Capture the cell that displays the provided text and extract its (X, Y) central coordinate. 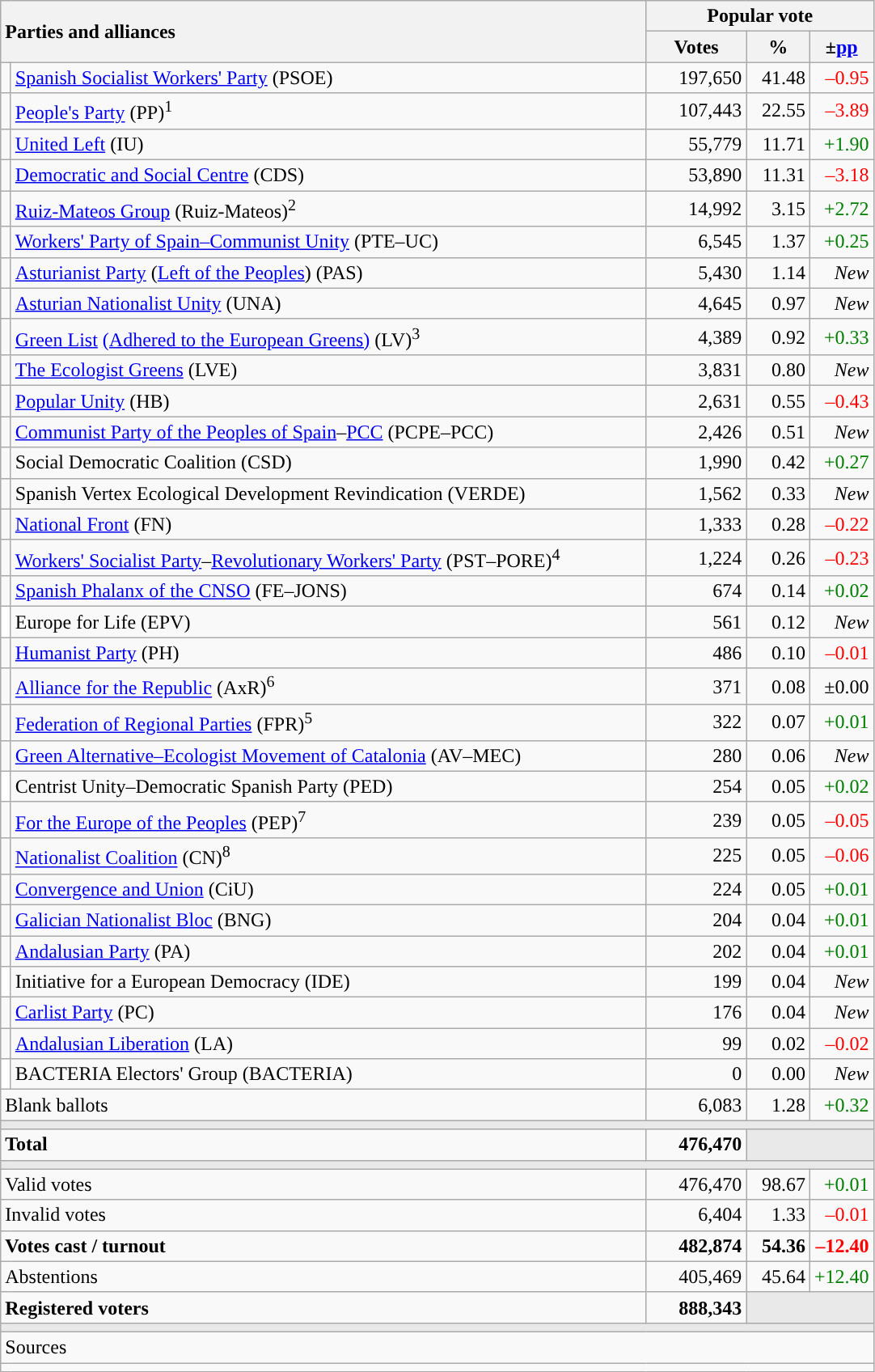
Asturian Nationalist Unity (UNA) (328, 303)
225 (696, 856)
107,443 (696, 112)
0.28 (778, 524)
+2.72 (841, 209)
Total (323, 1145)
–0.95 (841, 78)
–0.02 (841, 1044)
322 (696, 723)
202 (696, 951)
United Left (IU) (328, 144)
98.67 (778, 1184)
2,631 (696, 401)
405,469 (696, 1277)
Popular vote (760, 16)
+0.27 (841, 463)
–0.22 (841, 524)
204 (696, 920)
1.14 (778, 273)
Social Democratic Coalition (CSD) (328, 463)
41.48 (778, 78)
0.02 (778, 1044)
People's Party (PP)1 (328, 112)
National Front (FN) (328, 524)
Europe for Life (EPV) (328, 622)
Galician Nationalist Bloc (BNG) (328, 920)
–0.23 (841, 558)
280 (696, 756)
Andalusian Liberation (LA) (328, 1044)
–3.89 (841, 112)
Workers' Socialist Party–Revolutionary Workers' Party (PST–PORE)4 (328, 558)
Workers' Party of Spain–Communist Unity (PTE–UC) (328, 242)
Spanish Socialist Workers' Party (PSOE) (328, 78)
0.92 (778, 337)
254 (696, 786)
For the Europe of the Peoples (PEP)7 (328, 820)
14,992 (696, 209)
0.10 (778, 653)
Centrist Unity–Democratic Spanish Party (PED) (328, 786)
±pp (841, 47)
Abstentions (323, 1277)
239 (696, 820)
199 (696, 982)
3.15 (778, 209)
561 (696, 622)
1,224 (696, 558)
1.37 (778, 242)
% (778, 47)
The Ecologist Greens (LVE) (328, 371)
1,562 (696, 493)
0 (696, 1074)
486 (696, 653)
45.64 (778, 1277)
99 (696, 1044)
11.31 (778, 176)
Democratic and Social Centre (CDS) (328, 176)
22.55 (778, 112)
+0.25 (841, 242)
Sources (437, 1347)
3,831 (696, 371)
0.06 (778, 756)
0.51 (778, 432)
888,343 (696, 1307)
Convergence and Union (CiU) (328, 889)
0.12 (778, 622)
1,990 (696, 463)
0.08 (778, 686)
+1.90 (841, 144)
11.71 (778, 144)
0.97 (778, 303)
224 (696, 889)
–12.40 (841, 1246)
176 (696, 1013)
0.07 (778, 723)
Humanist Party (PH) (328, 653)
54.36 (778, 1246)
2,426 (696, 432)
55,779 (696, 144)
0.42 (778, 463)
Invalid votes (323, 1215)
1.28 (778, 1105)
Green Alternative–Ecologist Movement of Catalonia (AV–MEC) (328, 756)
197,650 (696, 78)
Spanish Phalanx of the CNSO (FE–JONS) (328, 591)
–0.43 (841, 401)
Federation of Regional Parties (FPR)5 (328, 723)
1.33 (778, 1215)
Valid votes (323, 1184)
–0.05 (841, 820)
–0.06 (841, 856)
0.80 (778, 371)
+0.32 (841, 1105)
0.55 (778, 401)
674 (696, 591)
Carlist Party (PC) (328, 1013)
+0.33 (841, 337)
Alliance for the Republic (AxR)6 (328, 686)
6,404 (696, 1215)
1,333 (696, 524)
Blank ballots (323, 1105)
Votes cast / turnout (323, 1246)
6,083 (696, 1105)
Ruiz-Mateos Group (Ruiz-Mateos)2 (328, 209)
371 (696, 686)
0.26 (778, 558)
BACTERIA Electors' Group (BACTERIA) (328, 1074)
–3.18 (841, 176)
482,874 (696, 1246)
Spanish Vertex Ecological Development Revindication (VERDE) (328, 493)
Communist Party of the Peoples of Spain–PCC (PCPE–PCC) (328, 432)
4,389 (696, 337)
Votes (696, 47)
Nationalist Coalition (CN)8 (328, 856)
Parties and alliances (323, 32)
6,545 (696, 242)
Initiative for a European Democracy (IDE) (328, 982)
4,645 (696, 303)
+12.40 (841, 1277)
0.33 (778, 493)
±0.00 (841, 686)
Popular Unity (HB) (328, 401)
Andalusian Party (PA) (328, 951)
Registered voters (323, 1307)
0.00 (778, 1074)
Green List (Adhered to the European Greens) (LV)3 (328, 337)
5,430 (696, 273)
0.14 (778, 591)
Asturianist Party (Left of the Peoples) (PAS) (328, 273)
53,890 (696, 176)
